Extract the (x, y) coordinate from the center of the cell holding the provided text.  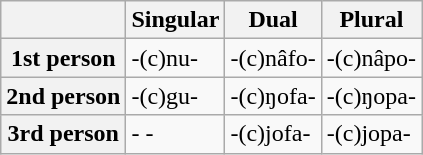
2nd person (64, 96)
- - (176, 134)
-(c)nâpo- (371, 58)
Singular (176, 20)
-(c)ŋofa- (273, 96)
-(c)nâfo- (273, 58)
-(c)gu- (176, 96)
-(c)jopa- (371, 134)
Dual (273, 20)
3rd person (64, 134)
-(c)ŋopa- (371, 96)
1st person (64, 58)
Plural (371, 20)
-(c)jofa- (273, 134)
-(c)nu- (176, 58)
